Return the [X, Y] coordinate for the center point of the cell that contains the specified text.  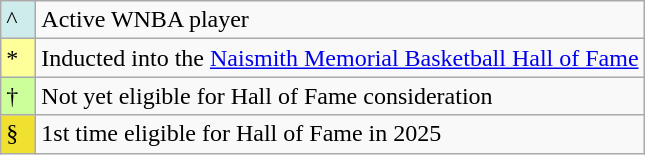
1st time eligible for Hall of Fame in 2025 [340, 134]
Active WNBA player [340, 20]
^ [18, 20]
Inducted into the Naismith Memorial Basketball Hall of Fame [340, 58]
* [18, 58]
§ [18, 134]
Not yet eligible for Hall of Fame consideration [340, 96]
† [18, 96]
